Find where the given text appears and provide that cell's center as [x, y] coordinate. 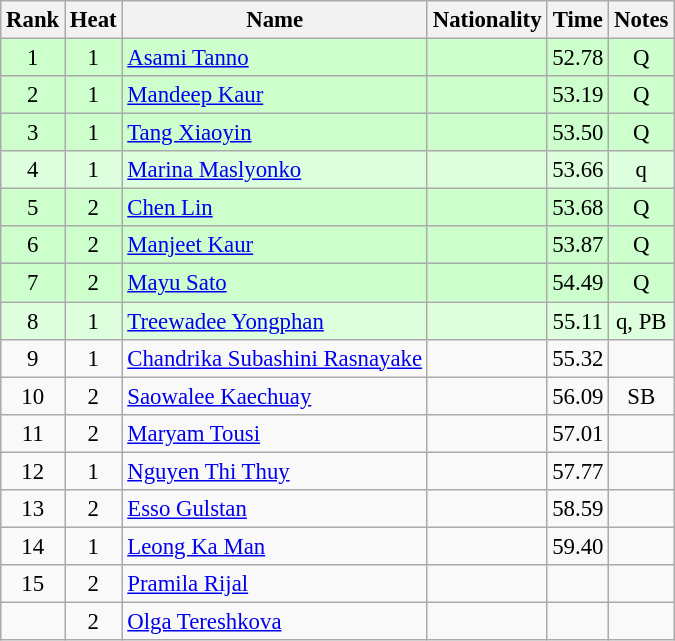
Marina Maslyonko [274, 170]
9 [33, 358]
14 [33, 546]
Mandeep Kaur [274, 95]
53.19 [578, 95]
55.11 [578, 321]
Asami Tanno [274, 58]
6 [33, 245]
53.50 [578, 133]
q, PB [642, 321]
8 [33, 321]
54.49 [578, 283]
Heat [94, 20]
58.59 [578, 509]
52.78 [578, 58]
Chen Lin [274, 208]
10 [33, 396]
Manjeet Kaur [274, 245]
11 [33, 433]
Nationality [486, 20]
53.68 [578, 208]
53.87 [578, 245]
Leong Ka Man [274, 546]
Nguyen Thi Thuy [274, 471]
SB [642, 396]
5 [33, 208]
3 [33, 133]
56.09 [578, 396]
Olga Tereshkova [274, 621]
Name [274, 20]
Rank [33, 20]
Pramila Rijal [274, 584]
7 [33, 283]
Treewadee Yongphan [274, 321]
12 [33, 471]
Maryam Tousi [274, 433]
Mayu Sato [274, 283]
Saowalee Kaechuay [274, 396]
57.77 [578, 471]
53.66 [578, 170]
57.01 [578, 433]
15 [33, 584]
Esso Gulstan [274, 509]
4 [33, 170]
Chandrika Subashini Rasnayake [274, 358]
13 [33, 509]
Notes [642, 20]
Time [578, 20]
q [642, 170]
55.32 [578, 358]
Tang Xiaoyin [274, 133]
59.40 [578, 546]
